Output the (X, Y) coordinate of the center of the cell containing the given text.  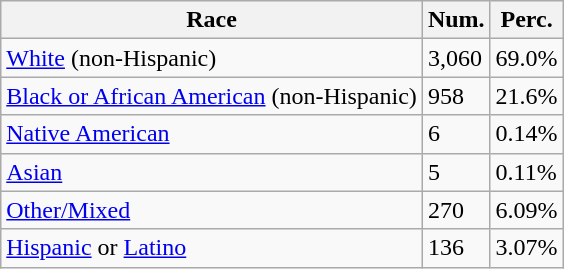
Asian (212, 172)
White (non-Hispanic) (212, 58)
6 (456, 134)
5 (456, 172)
Hispanic or Latino (212, 248)
69.0% (526, 58)
Perc. (526, 20)
136 (456, 248)
270 (456, 210)
21.6% (526, 96)
958 (456, 96)
Num. (456, 20)
0.11% (526, 172)
Native American (212, 134)
Black or African American (non-Hispanic) (212, 96)
3,060 (456, 58)
6.09% (526, 210)
Race (212, 20)
3.07% (526, 248)
0.14% (526, 134)
Other/Mixed (212, 210)
